Locate the cell with the specified text and output its [X, Y] center coordinate. 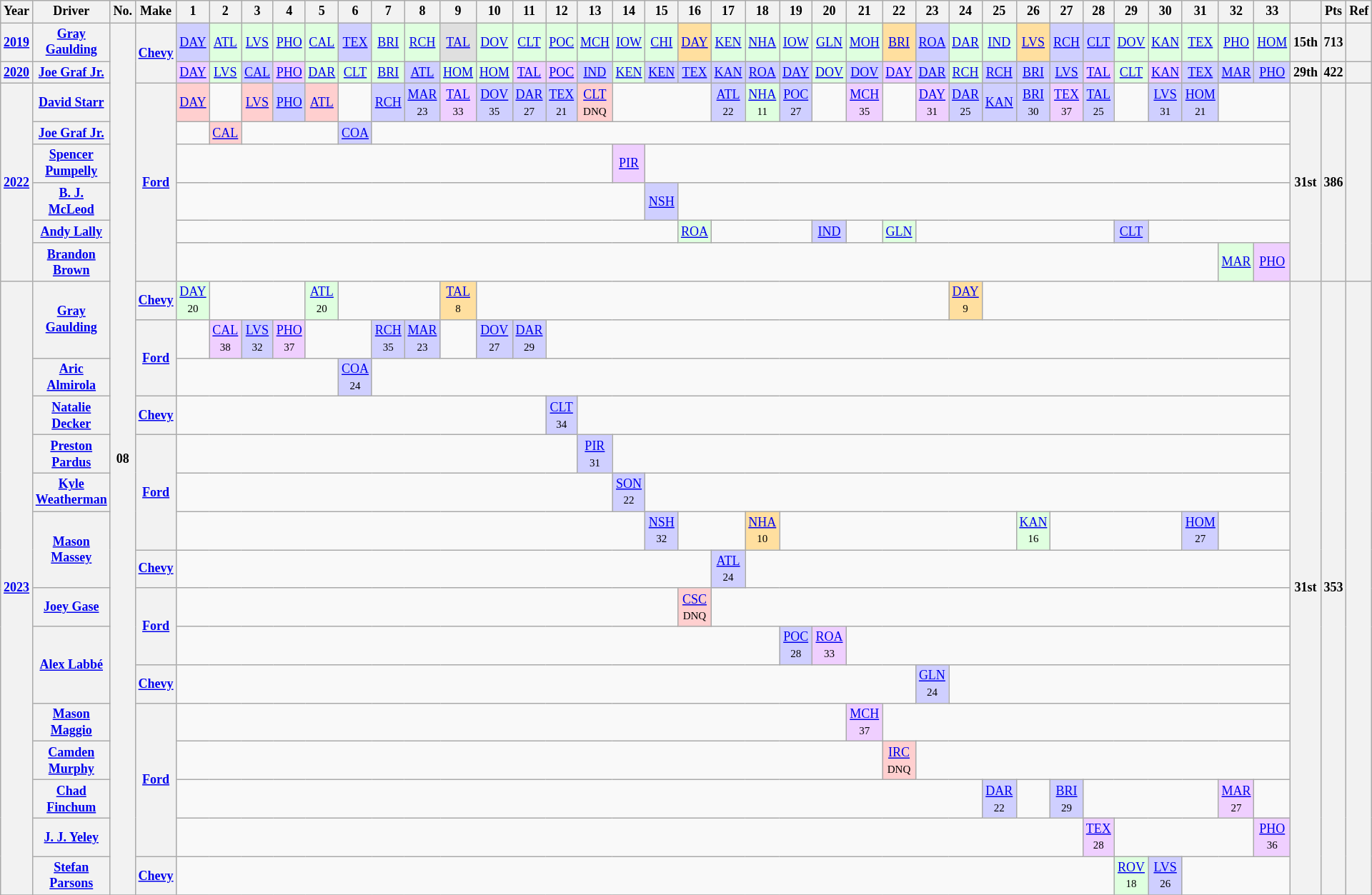
Andy Lally [71, 231]
15 [662, 11]
J. J. Yeley [71, 837]
20 [830, 11]
MCH [595, 42]
23 [932, 11]
TEX28 [1098, 837]
CHI [662, 42]
29th [1306, 73]
Brandon Brown [71, 262]
Alex Labbé [71, 664]
7 [388, 11]
No. [123, 11]
B. J. McLeod [71, 201]
PIR31 [595, 454]
15th [1306, 42]
PHO36 [1272, 837]
24 [966, 11]
3 [257, 11]
Ref [1359, 11]
422 [1333, 73]
4 [289, 11]
TAL8 [459, 301]
Year [17, 11]
19 [796, 11]
27 [1067, 11]
COA [356, 133]
14 [629, 11]
5 [322, 11]
30 [1165, 11]
Chad Finchum [71, 799]
TEX37 [1067, 103]
26 [1033, 11]
MAR27 [1236, 799]
2 [226, 11]
Driver [71, 11]
RCH35 [388, 339]
BRI30 [1033, 103]
POC28 [796, 646]
2019 [17, 42]
DAY20 [193, 301]
21 [865, 11]
353 [1333, 589]
CLTDNQ [595, 103]
ATL22 [728, 103]
Spencer Pumpelly [71, 164]
DAR22 [999, 799]
ROA33 [830, 646]
31 [1200, 11]
13 [595, 11]
DOV35 [494, 103]
David Starr [71, 103]
Camden Murphy [71, 761]
Joey Gase [71, 607]
ATL24 [728, 569]
LVS32 [257, 339]
28 [1098, 11]
MCH37 [865, 722]
16 [695, 11]
1 [193, 11]
2022 [17, 183]
6 [356, 11]
ROV18 [1131, 876]
NHA11 [762, 103]
Preston Pardus [71, 454]
POC 27 [796, 103]
Pts [1333, 11]
2023 [17, 589]
12 [562, 11]
Kyle Weatherman [71, 492]
9 [459, 11]
MOH [865, 42]
ATL20 [322, 301]
10 [494, 11]
DOV27 [494, 339]
TAL33 [459, 103]
IRCDNQ [899, 761]
NSH32 [662, 531]
PIR [629, 164]
SON22 [629, 492]
17 [728, 11]
PHO37 [289, 339]
386 [1333, 183]
KAN16 [1033, 531]
DAY9 [966, 301]
11 [529, 11]
713 [1333, 42]
LVS26 [1165, 876]
CAL38 [226, 339]
18 [762, 11]
CSCDNQ [695, 607]
DAY31 [932, 103]
2020 [17, 73]
COA24 [356, 377]
TEX21 [562, 103]
33 [1272, 11]
25 [999, 11]
Mason Maggio [71, 722]
DAR27 [529, 103]
MCH 35 [865, 103]
Stefan Parsons [71, 876]
Make [156, 11]
GLN24 [932, 684]
08 [123, 459]
NHA [762, 42]
NHA10 [762, 531]
32 [1236, 11]
BRI29 [1067, 799]
Aric Almirola [71, 377]
TAL25 [1098, 103]
HOM21 [1200, 103]
22 [899, 11]
CLT34 [562, 416]
DAR25 [966, 103]
DAR29 [529, 339]
NSH [662, 201]
8 [422, 11]
LVS31 [1165, 103]
29 [1131, 11]
Natalie Decker [71, 416]
HOM27 [1200, 531]
Mason Massey [71, 550]
